Return the [X, Y] coordinate for the center point of the cell that contains the specified text.  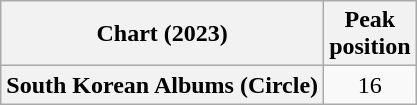
16 [370, 85]
South Korean Albums (Circle) [162, 85]
Chart (2023) [162, 34]
Peakposition [370, 34]
